Search for the cell housing the specified text and yield its [x, y] center coordinate. 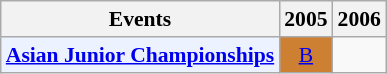
2005 [306, 19]
B [306, 55]
Asian Junior Championships [140, 55]
2006 [360, 19]
Events [140, 19]
